Determine the (x, y) coordinate at the center of the cell enclosing the given text.  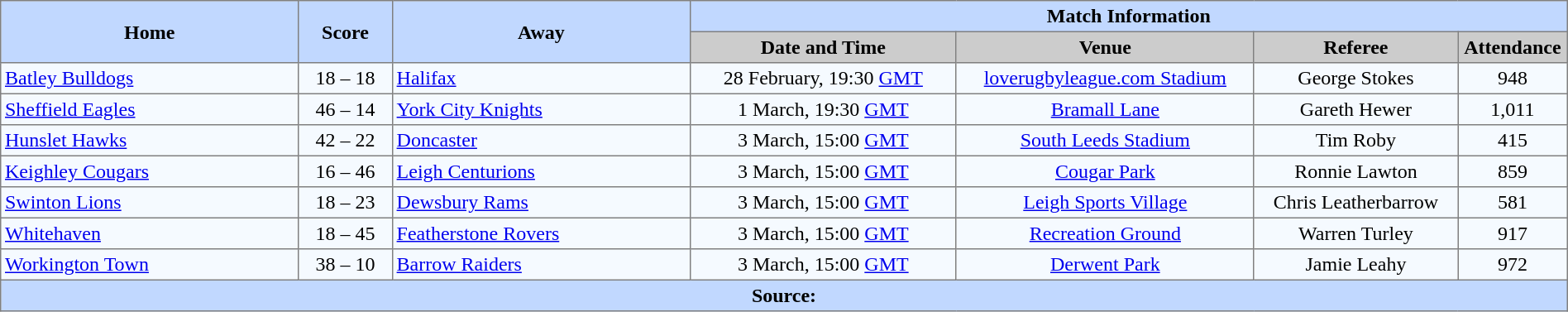
Sheffield Eagles (150, 109)
46 – 14 (346, 109)
Date and Time (823, 47)
Tim Roby (1355, 141)
Whitehaven (150, 233)
Chris Leatherbarrow (1355, 203)
South Leeds Stadium (1105, 141)
581 (1513, 203)
948 (1513, 79)
Score (346, 31)
Recreation Ground (1105, 233)
Attendance (1513, 47)
loverugbyleague.com Stadium (1105, 79)
Featherstone Rovers (541, 233)
Batley Bulldogs (150, 79)
Keighley Cougars (150, 171)
Bramall Lane (1105, 109)
1 March, 19:30 GMT (823, 109)
16 – 46 (346, 171)
Halifax (541, 79)
Warren Turley (1355, 233)
18 – 45 (346, 233)
Away (541, 31)
Gareth Hewer (1355, 109)
Ronnie Lawton (1355, 171)
Venue (1105, 47)
Jamie Leahy (1355, 265)
42 – 22 (346, 141)
Leigh Sports Village (1105, 203)
18 – 23 (346, 203)
Doncaster (541, 141)
Match Information (1128, 17)
York City Knights (541, 109)
28 February, 19:30 GMT (823, 79)
Dewsbury Rams (541, 203)
972 (1513, 265)
Referee (1355, 47)
Workington Town (150, 265)
1,011 (1513, 109)
Home (150, 31)
38 – 10 (346, 265)
Swinton Lions (150, 203)
George Stokes (1355, 79)
415 (1513, 141)
Hunslet Hawks (150, 141)
917 (1513, 233)
Leigh Centurions (541, 171)
Barrow Raiders (541, 265)
859 (1513, 171)
18 – 18 (346, 79)
Cougar Park (1105, 171)
Derwent Park (1105, 265)
Source: (784, 295)
